Capture the cell that displays the provided text and extract its (x, y) central coordinate. 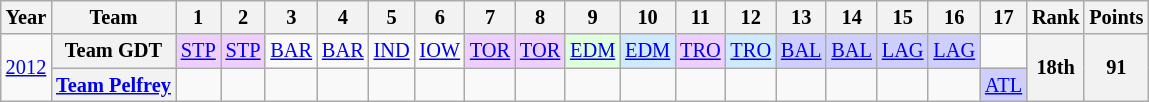
11 (700, 17)
17 (1004, 17)
12 (751, 17)
13 (801, 17)
ATL (1004, 85)
2 (244, 17)
1 (198, 17)
Team Pelfrey (114, 85)
18th (1056, 68)
6 (440, 17)
9 (592, 17)
15 (903, 17)
10 (648, 17)
7 (490, 17)
Year (26, 17)
3 (291, 17)
91 (1116, 68)
4 (343, 17)
Team (114, 17)
IOW (440, 51)
Rank (1056, 17)
5 (392, 17)
14 (851, 17)
8 (540, 17)
Points (1116, 17)
16 (954, 17)
2012 (26, 68)
Team GDT (114, 51)
IND (392, 51)
